Identify which cell holds the provided text, then report its [x, y] central coordinate. 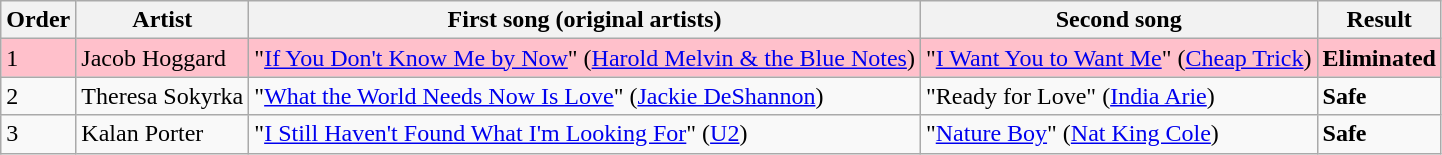
Theresa Sokyrka [162, 96]
1 [38, 58]
Eliminated [1379, 58]
"What the World Needs Now Is Love" (Jackie DeShannon) [585, 96]
"I Want You to Want Me" (Cheap Trick) [1118, 58]
Jacob Hoggard [162, 58]
"If You Don't Know Me by Now" (Harold Melvin & the Blue Notes) [585, 58]
Kalan Porter [162, 134]
Artist [162, 20]
2 [38, 96]
3 [38, 134]
Order [38, 20]
"Nature Boy" (Nat King Cole) [1118, 134]
"Ready for Love" (India Arie) [1118, 96]
"I Still Haven't Found What I'm Looking For" (U2) [585, 134]
First song (original artists) [585, 20]
Second song [1118, 20]
Result [1379, 20]
